Detect which cell encompasses the target text, then output its [X, Y] center coordinate. 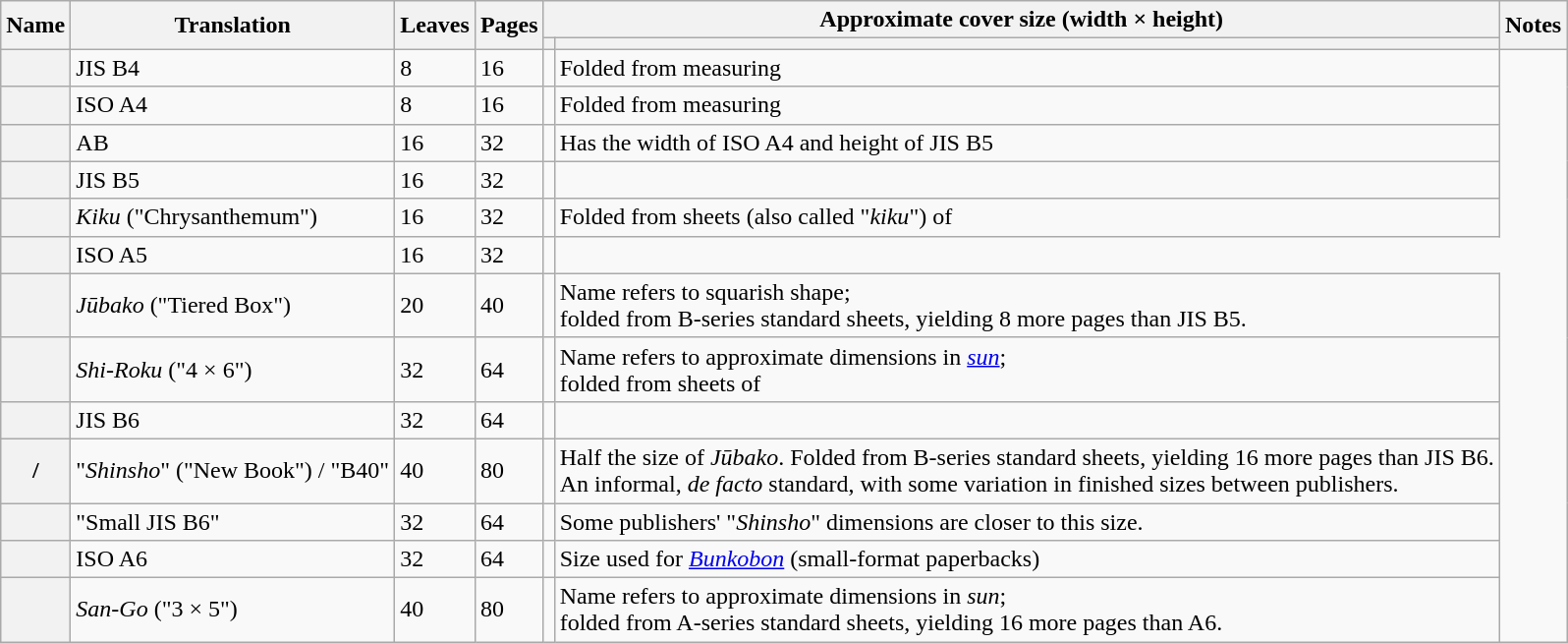
Name refers to approximate dimensions in sun; folded from sheets of [1027, 370]
Translation [233, 26]
/ [35, 470]
Shi-Roku ("4 × 6") [233, 370]
Approximate cover size (width × height) [1022, 20]
Jūbako ("Tiered Box") [233, 305]
San-Go ("3 × 5") [233, 610]
Name refers to squarish shape; folded from B-series standard sheets, yielding 8 more pages than JIS B5. [1027, 305]
ISO A4 [233, 105]
JIS B4 [233, 68]
"Shinsho" ("New Book") / "B40" [233, 470]
JIS B6 [233, 420]
ISO A5 [233, 255]
ISO A6 [233, 559]
Name [35, 26]
20 [435, 305]
"Small JIS B6" [233, 522]
Pages [509, 26]
Some publishers' "Shinsho" dimensions are closer to this size. [1027, 522]
AB [233, 143]
Name refers to approximate dimensions in sun; folded from A-series standard sheets, yielding 16 more pages than A6. [1027, 610]
JIS B5 [233, 180]
Leaves [435, 26]
Folded from sheets (also called "kiku") of [1027, 217]
Has the width of ISO A4 and height of JIS B5 [1027, 143]
Notes [1533, 26]
Size used for Bunkobon (small-format paperbacks) [1027, 559]
Kiku ("Chrysanthemum") [233, 217]
